Search for the cell housing the specified text and yield its (x, y) center coordinate. 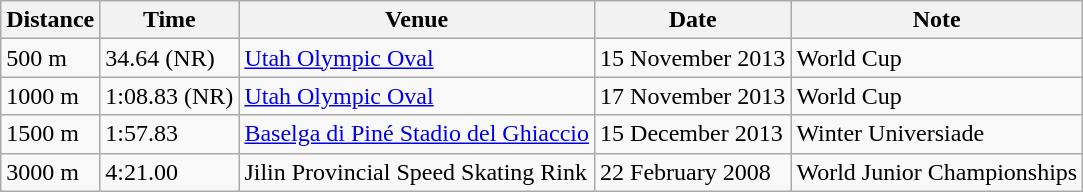
15 December 2013 (693, 134)
Distance (50, 20)
1:08.83 (NR) (170, 96)
Date (693, 20)
Winter Universiade (937, 134)
15 November 2013 (693, 58)
1000 m (50, 96)
1:57.83 (170, 134)
4:21.00 (170, 172)
Note (937, 20)
Venue (417, 20)
34.64 (NR) (170, 58)
17 November 2013 (693, 96)
World Junior Championships (937, 172)
Time (170, 20)
1500 m (50, 134)
3000 m (50, 172)
500 m (50, 58)
Baselga di Piné Stadio del Ghiaccio (417, 134)
22 February 2008 (693, 172)
Jilin Provincial Speed Skating Rink (417, 172)
